Return the (X, Y) coordinate for the center point of the cell that contains the specified text.  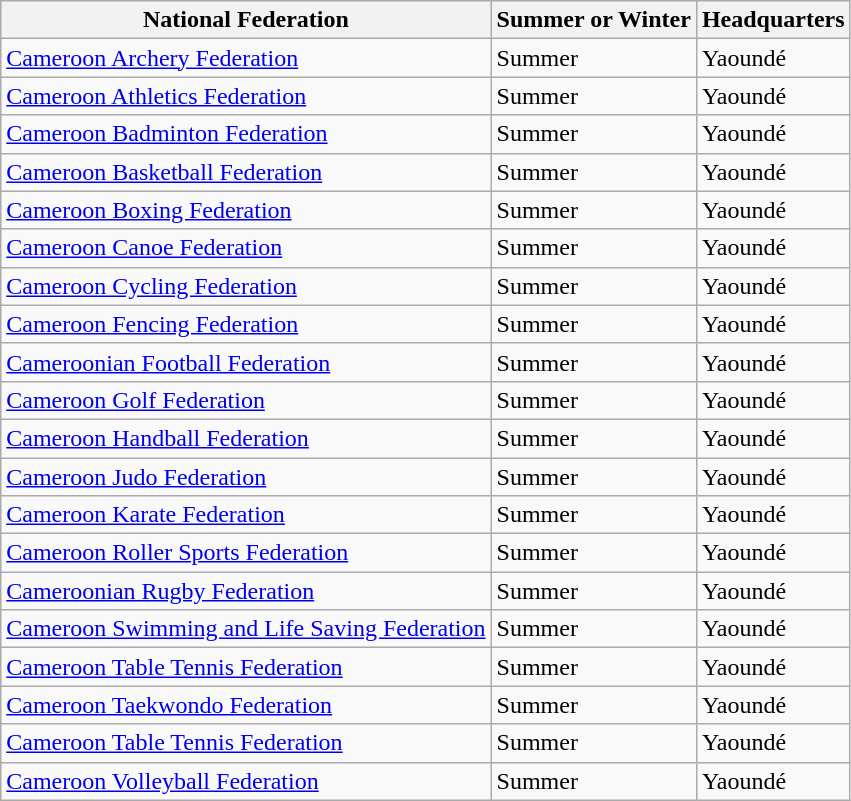
Cameroon Judo Federation (246, 477)
Cameroon Handball Federation (246, 438)
Cameroon Boxing Federation (246, 210)
Headquarters (773, 20)
Cameroon Cycling Federation (246, 286)
Cameroon Golf Federation (246, 400)
Cameroon Karate Federation (246, 515)
Cameroonian Football Federation (246, 362)
Cameroon Roller Sports Federation (246, 553)
Cameroon Badminton Federation (246, 134)
Cameroon Taekwondo Federation (246, 705)
National Federation (246, 20)
Cameroon Volleyball Federation (246, 781)
Cameroon Athletics Federation (246, 96)
Cameroon Swimming and Life Saving Federation (246, 629)
Summer or Winter (594, 20)
Cameroon Archery Federation (246, 58)
Cameroonian Rugby Federation (246, 591)
Cameroon Basketball Federation (246, 172)
Cameroon Canoe Federation (246, 248)
Cameroon Fencing Federation (246, 324)
